Capture the cell that displays the provided text and extract its [X, Y] central coordinate. 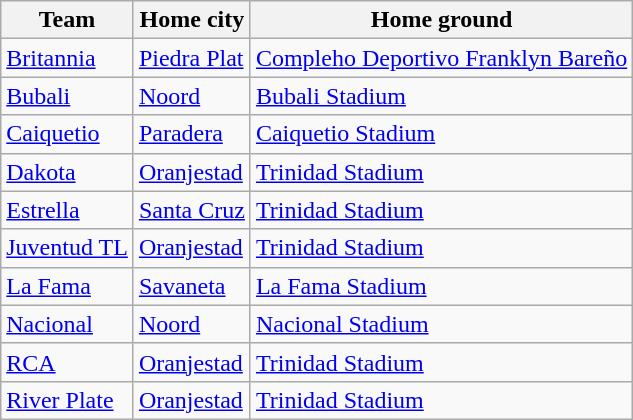
Home city [192, 20]
Britannia [68, 58]
Bubali [68, 96]
Dakota [68, 172]
La Fama [68, 286]
Savaneta [192, 286]
Estrella [68, 210]
Home ground [441, 20]
Juventud TL [68, 248]
Team [68, 20]
Paradera [192, 134]
La Fama Stadium [441, 286]
RCA [68, 362]
Piedra Plat [192, 58]
Compleho Deportivo Franklyn Bareño [441, 58]
Santa Cruz [192, 210]
Caiquetio Stadium [441, 134]
Bubali Stadium [441, 96]
Nacional Stadium [441, 324]
Nacional [68, 324]
River Plate [68, 400]
Caiquetio [68, 134]
